Scan for the cell matching the given text and deliver its [X, Y] coordinate at center. 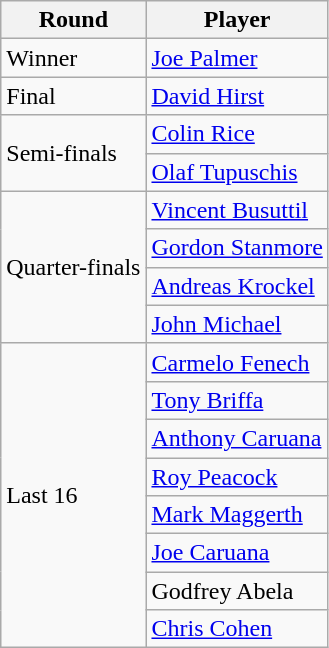
Last 16 [74, 495]
Winner [74, 58]
Carmelo Fenech [237, 362]
Mark Maggerth [237, 515]
Quarter-finals [74, 267]
Joe Caruana [237, 553]
Joe Palmer [237, 58]
Olaf Tupuschis [237, 172]
Andreas Krockel [237, 286]
Chris Cohen [237, 629]
John Michael [237, 324]
Roy Peacock [237, 477]
Gordon Stanmore [237, 248]
Godfrey Abela [237, 591]
Colin Rice [237, 134]
Round [74, 20]
Tony Briffa [237, 400]
Final [74, 96]
David Hirst [237, 96]
Semi-finals [74, 153]
Anthony Caruana [237, 438]
Vincent Busuttil [237, 210]
Player [237, 20]
